Pinpoint the cell where the given text exists, returning its (x, y) midpoint coordinate. 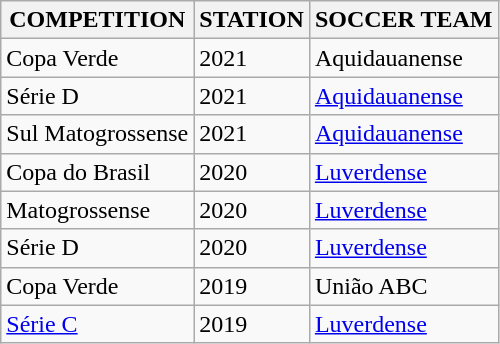
SOCCER TEAM (404, 20)
União ABC (404, 286)
STATION (252, 20)
COMPETITION (98, 20)
Série C (98, 324)
Copa do Brasil (98, 172)
Sul Matogrossense (98, 134)
Matogrossense (98, 210)
